Search for the cell housing the specified text and yield its [X, Y] center coordinate. 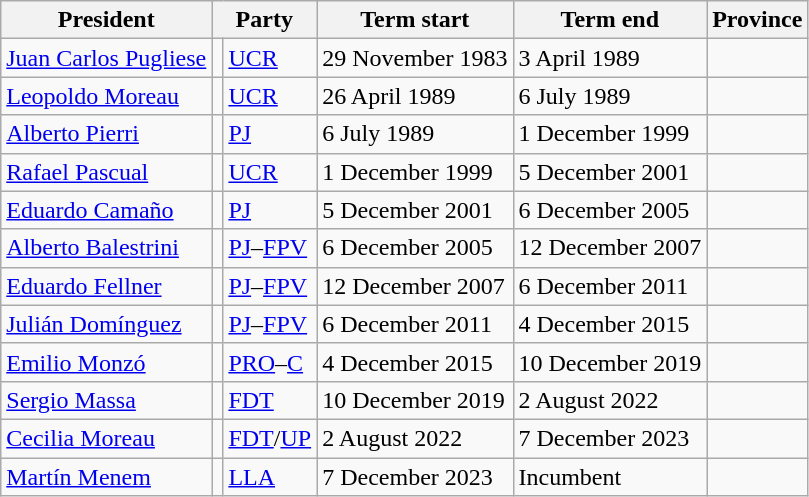
Party [264, 20]
Juan Carlos Pugliese [106, 58]
PRO–C [270, 362]
FDT/UP [270, 438]
Leopoldo Moreau [106, 96]
Sergio Massa [106, 400]
Rafael Pascual [106, 172]
3 April 1989 [610, 58]
Cecilia Moreau [106, 438]
Eduardo Camaño [106, 210]
Julián Domínguez [106, 324]
President [106, 20]
26 April 1989 [415, 96]
LLA [270, 477]
Eduardo Fellner [106, 286]
Term end [610, 20]
Term start [415, 20]
29 November 1983 [415, 58]
Alberto Pierri [106, 134]
Incumbent [610, 477]
Province [758, 20]
Alberto Balestrini [106, 248]
Emilio Monzó [106, 362]
FDT [270, 400]
Martín Menem [106, 477]
